Identify which cell holds the provided text, then report its [X, Y] central coordinate. 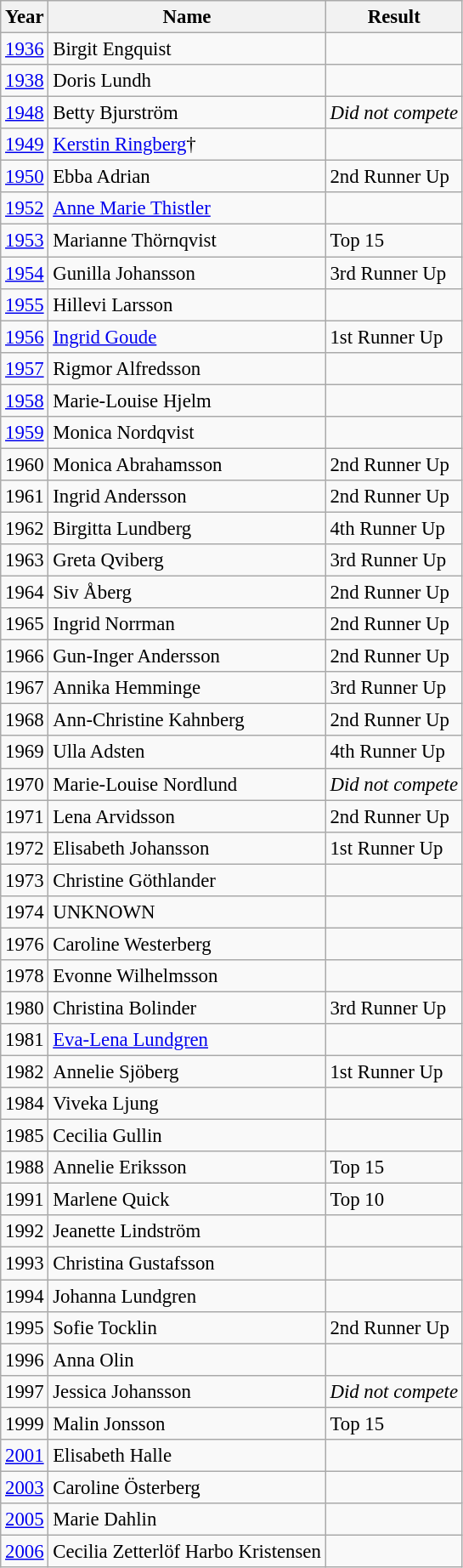
1959 [25, 433]
Sofie Tocklin [187, 1327]
1995 [25, 1327]
Elisabeth Johansson [187, 848]
Caroline Österberg [187, 1487]
Ebba Adrian [187, 177]
1985 [25, 1136]
Marie-Louise Nordlund [187, 784]
1980 [25, 1008]
1953 [25, 241]
1963 [25, 560]
1957 [25, 368]
Christine Göthlander [187, 880]
Monica Nordqvist [187, 433]
1981 [25, 1040]
1965 [25, 624]
Ingrid Norrman [187, 624]
1938 [25, 81]
1950 [25, 177]
1967 [25, 688]
1954 [25, 273]
Year [25, 17]
Jeanette Lindström [187, 1232]
Marianne Thörnqvist [187, 241]
Doris Lundh [187, 81]
1968 [25, 720]
1972 [25, 848]
1993 [25, 1264]
Gunilla Johansson [187, 273]
1991 [25, 1200]
UNKNOWN [187, 912]
Birgit Engquist [187, 49]
1976 [25, 944]
Hillevi Larsson [187, 304]
Caroline Westerberg [187, 944]
Betty Bjurström [187, 113]
Cecilia Zetterlöf Harbo Kristensen [187, 1551]
1958 [25, 401]
1962 [25, 528]
1971 [25, 816]
Ingrid Andersson [187, 497]
1974 [25, 912]
2003 [25, 1487]
Annelie Sjöberg [187, 1072]
Rigmor Alfredsson [187, 368]
Result [394, 17]
Name [187, 17]
Jessica Johansson [187, 1391]
1964 [25, 593]
Kerstin Ringberg† [187, 145]
Johanna Lundgren [187, 1296]
Monica Abrahamsson [187, 464]
1949 [25, 145]
1955 [25, 304]
Cecilia Gullin [187, 1136]
1936 [25, 49]
Malin Jonsson [187, 1423]
1966 [25, 656]
Birgitta Lundberg [187, 528]
Annika Hemminge [187, 688]
1997 [25, 1391]
Ingrid Goude [187, 337]
1952 [25, 208]
1960 [25, 464]
Marie-Louise Hjelm [187, 401]
Lena Arvidsson [187, 816]
Anne Marie Thistler [187, 208]
Ulla Adsten [187, 753]
Anna Olin [187, 1360]
1970 [25, 784]
1978 [25, 976]
1999 [25, 1423]
Elisabeth Halle [187, 1456]
Evonne Wilhelmsson [187, 976]
Siv Åberg [187, 593]
Top 10 [394, 1200]
1973 [25, 880]
Viveka Ljung [187, 1104]
1992 [25, 1232]
Marlene Quick [187, 1200]
2005 [25, 1520]
2006 [25, 1551]
Eva-Lena Lundgren [187, 1040]
1982 [25, 1072]
Gun-Inger Andersson [187, 656]
1994 [25, 1296]
Ann-Christine Kahnberg [187, 720]
1956 [25, 337]
Christina Bolinder [187, 1008]
1961 [25, 497]
1969 [25, 753]
1996 [25, 1360]
Christina Gustafsson [187, 1264]
1988 [25, 1167]
1984 [25, 1104]
Marie Dahlin [187, 1520]
2001 [25, 1456]
1948 [25, 113]
Annelie Eriksson [187, 1167]
Greta Qviberg [187, 560]
